Locate the cell with the specified text and output its [x, y] center coordinate. 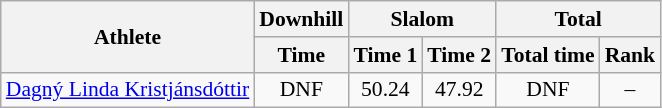
Downhill [301, 19]
– [630, 90]
50.24 [385, 90]
Rank [630, 55]
Athlete [128, 36]
Dagný Linda Kristjánsdóttir [128, 90]
Slalom [422, 19]
Time 2 [459, 55]
Time [301, 55]
Total time [548, 55]
Total [578, 19]
47.92 [459, 90]
Time 1 [385, 55]
